Provide the (x, y) coordinate of the cell's center where the given text is located.  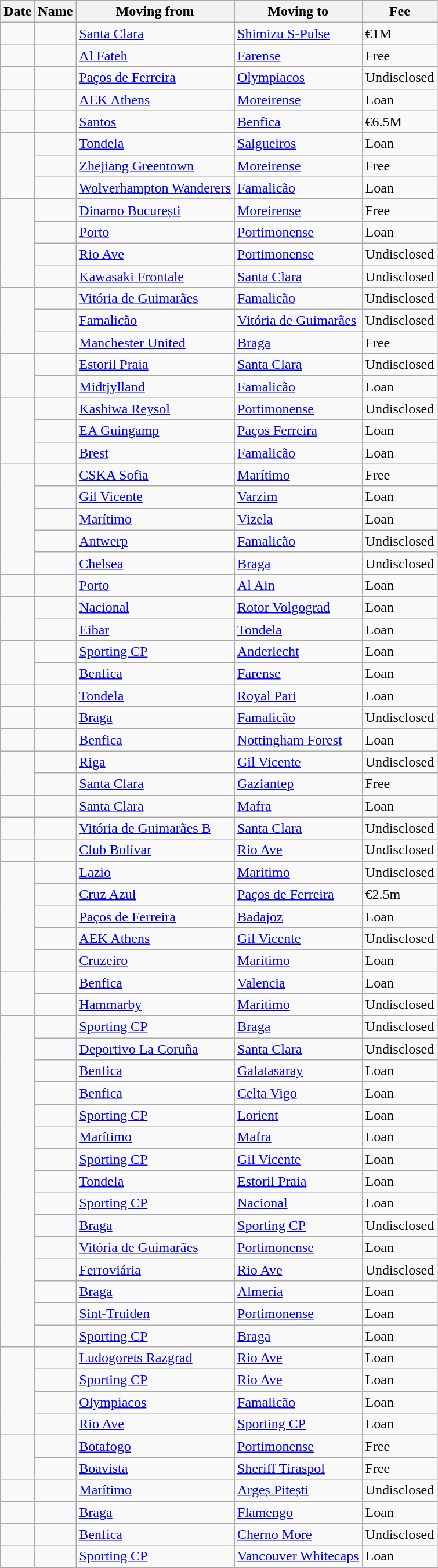
Moving to (298, 12)
Vizela (298, 519)
CSKA Sofia (155, 475)
Kashiwa Reysol (155, 409)
Al Ain (298, 585)
Fee (400, 12)
Cherno More (298, 1534)
Dinamo București (155, 210)
Name (56, 12)
€2.5m (400, 894)
Al Fateh (155, 56)
Nottingham Forest (298, 740)
Lazio (155, 872)
Ferroviária (155, 1269)
Sint-Truiden (155, 1313)
Lorient (298, 1115)
Varzim (298, 497)
Manchester United (155, 343)
Argeș Pitești (298, 1490)
€1M (400, 34)
EA Guingamp (155, 431)
Zhejiang Greentown (155, 166)
Gaziantep (298, 784)
Boavista (155, 1468)
Hammarby (155, 1005)
Valencia (298, 983)
Sheriff Tiraspol (298, 1468)
Flamengo (298, 1512)
Royal Pari (298, 696)
Celta Vigo (298, 1093)
Cruz Azul (155, 894)
Anderlecht (298, 652)
Chelsea (155, 563)
Botafogo (155, 1446)
Deportivo La Coruña (155, 1049)
Midtjylland (155, 387)
Wolverhampton Wanderers (155, 188)
Santos (155, 122)
Cruzeiro (155, 960)
Shimizu S-Pulse (298, 34)
Ludogorets Razgrad (155, 1358)
Brest (155, 453)
€6.5M (400, 122)
Almería (298, 1291)
Vancouver Whitecaps (298, 1556)
Club Bolívar (155, 850)
Kawasaki Frontale (155, 277)
Badajoz (298, 916)
Moving from (155, 12)
Riga (155, 762)
Salgueiros (298, 144)
Vitória de Guimarães B (155, 828)
Date (17, 12)
Galatasaray (298, 1071)
Rotor Volgograd (298, 607)
Paços Ferreira (298, 431)
Eibar (155, 629)
Antwerp (155, 541)
